Identify which cell holds the provided text, then report its (x, y) central coordinate. 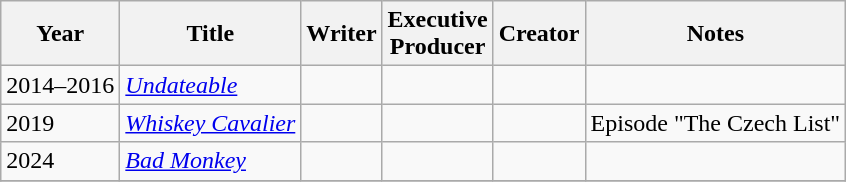
Notes (716, 34)
Creator (539, 34)
Undateable (210, 85)
2019 (60, 123)
Episode "The Czech List" (716, 123)
2014–2016 (60, 85)
ExecutiveProducer (438, 34)
Bad Monkey (210, 161)
Writer (342, 34)
Year (60, 34)
Whiskey Cavalier (210, 123)
2024 (60, 161)
Title (210, 34)
